Provide the (x, y) coordinate of the cell's center where the given text is located.  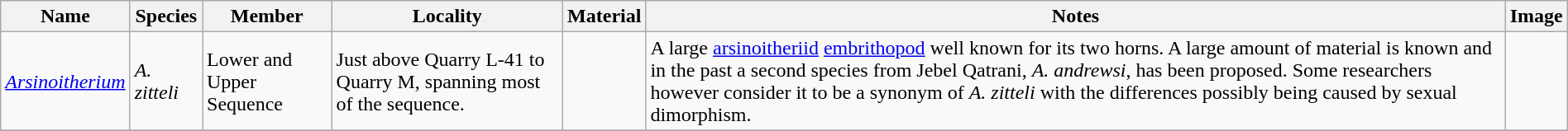
Member (266, 16)
Material (605, 16)
Locality (447, 16)
Species (165, 16)
Arsinoitherium (65, 81)
Notes (1075, 16)
A. zitteli (165, 81)
Image (1537, 16)
Name (65, 16)
Lower and Upper Sequence (266, 81)
Just above Quarry L-41 to Quarry M, spanning most of the sequence. (447, 81)
